Scan for the cell matching the given text and deliver its [x, y] coordinate at center. 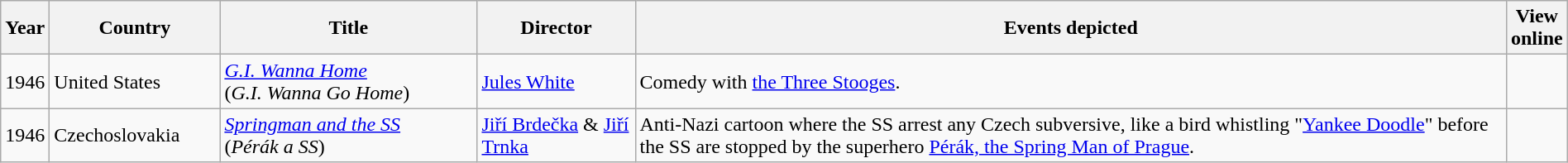
Czechoslovakia [135, 136]
Jules White [556, 81]
Viewonline [1537, 28]
Events depicted [1070, 28]
Director [556, 28]
G.I. Wanna Home(G.I. Wanna Go Home) [349, 81]
Country [135, 28]
Springman and the SS(Pérák a SS) [349, 136]
Year [25, 28]
Comedy with the Three Stooges. [1070, 81]
United States [135, 81]
Title [349, 28]
Jiří Brdečka & Jiří Trnka [556, 136]
